Pinpoint the cell where the given text exists, returning its [X, Y] midpoint coordinate. 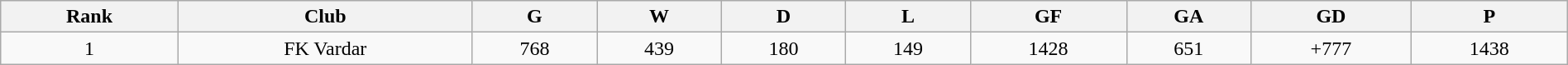
G [534, 17]
FK Vardar [325, 48]
GF [1049, 17]
GA [1188, 17]
1 [89, 48]
651 [1188, 48]
Rank [89, 17]
GD [1331, 17]
D [783, 17]
+777 [1331, 48]
P [1489, 17]
1428 [1049, 48]
L [908, 17]
768 [534, 48]
W [659, 17]
1438 [1489, 48]
439 [659, 48]
149 [908, 48]
180 [783, 48]
Club [325, 17]
